Return [X, Y] of the center of cell containing provided text 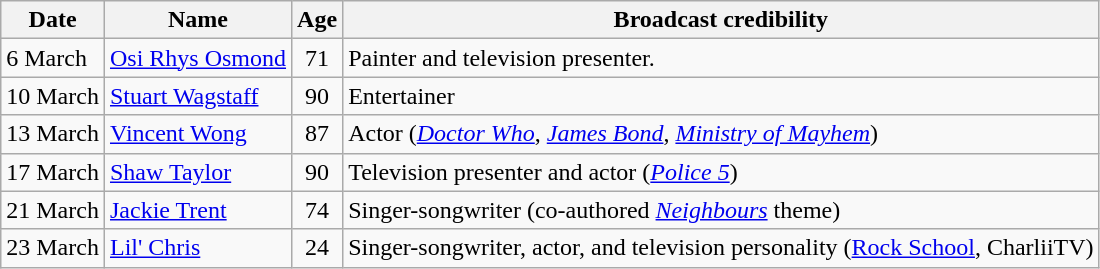
Entertainer [721, 96]
24 [318, 248]
Name [198, 20]
Singer-songwriter, actor, and television personality (Rock School, CharliiTV) [721, 248]
Painter and television presenter. [721, 58]
Lil' Chris [198, 248]
17 March [53, 172]
10 March [53, 96]
Osi Rhys Osmond [198, 58]
23 March [53, 248]
Vincent Wong [198, 134]
Television presenter and actor (Police 5) [721, 172]
Actor (Doctor Who, James Bond, Ministry of Mayhem) [721, 134]
Age [318, 20]
6 March [53, 58]
13 March [53, 134]
21 March [53, 210]
74 [318, 210]
71 [318, 58]
Stuart Wagstaff [198, 96]
Broadcast credibility [721, 20]
Date [53, 20]
87 [318, 134]
Shaw Taylor [198, 172]
Jackie Trent [198, 210]
Singer-songwriter (co-authored Neighbours theme) [721, 210]
